Detect which cell encompasses the target text, then output its (X, Y) center coordinate. 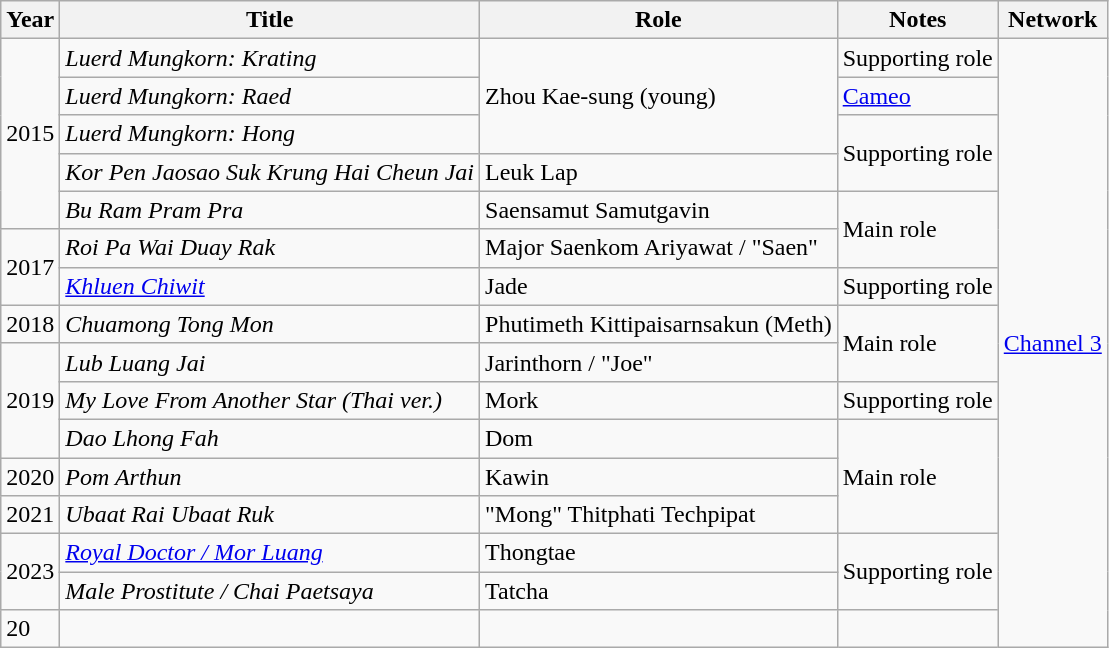
Chuamong Tong Mon (270, 324)
Kor Pen Jaosao Suk Krung Hai Cheun Jai (270, 172)
20 (30, 629)
Saensamut Samutgavin (659, 210)
Thongtae (659, 553)
Luerd Mungkorn: Krating (270, 58)
2015 (30, 134)
Jade (659, 286)
Luerd Mungkorn: Hong (270, 134)
Jarinthorn / "Joe" (659, 362)
Phutimeth Kittipaisarnsakun (Meth) (659, 324)
Royal Doctor / Mor Luang (270, 553)
Dao Lhong Fah (270, 438)
My Love From Another Star (Thai ver.) (270, 400)
Male Prostitute / Chai Paetsaya (270, 591)
Zhou Kae-sung (young) (659, 96)
2017 (30, 267)
Leuk Lap (659, 172)
2019 (30, 400)
2020 (30, 477)
Network (1052, 20)
Khluen Chiwit (270, 286)
Major Saenkom Ariyawat / "Saen" (659, 248)
Mork (659, 400)
Dom (659, 438)
"Mong" Thitphati Techpipat (659, 515)
Notes (918, 20)
Kawin (659, 477)
Ubaat Rai Ubaat Ruk (270, 515)
2021 (30, 515)
Role (659, 20)
Lub Luang Jai (270, 362)
Year (30, 20)
Luerd Mungkorn: Raed (270, 96)
2018 (30, 324)
Bu Ram Pram Pra (270, 210)
Cameo (918, 96)
2023 (30, 572)
Pom Arthun (270, 477)
Title (270, 20)
Channel 3 (1052, 344)
Roi Pa Wai Duay Rak (270, 248)
Tatcha (659, 591)
